Locate the cell with the specified text and output its (x, y) center coordinate. 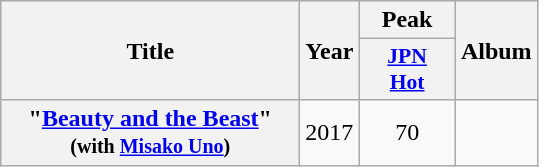
70 (408, 132)
Title (150, 50)
Album (496, 50)
Year (330, 50)
Peak (408, 20)
"Beauty and the Beast"(with Misako Uno) (150, 132)
JPNHot (408, 70)
2017 (330, 132)
